Provide the [x, y] coordinate of the cell's center where the given text is located.  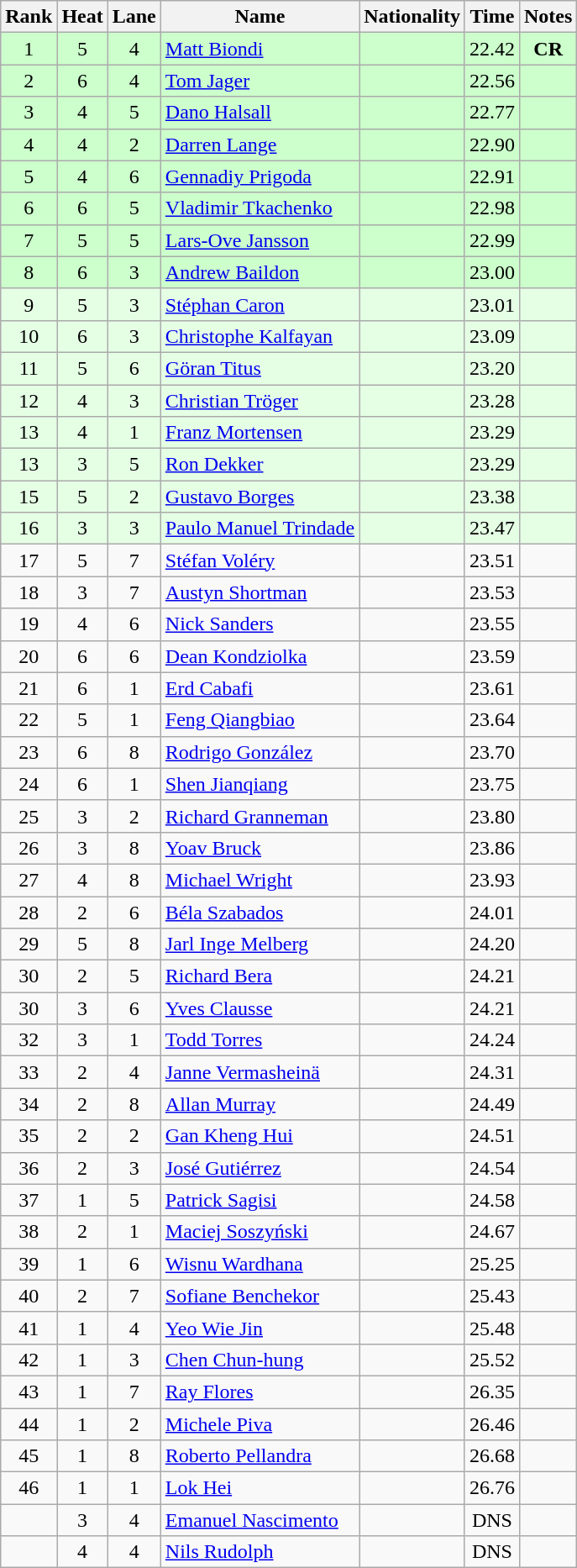
23.28 [492, 401]
25 [29, 816]
34 [29, 1104]
Notes [548, 17]
Erd Cabafi [260, 688]
Stéfan Voléry [260, 560]
Lars-Ove Jansson [260, 240]
26 [29, 848]
Paulo Manuel Trindade [260, 529]
Chen Chun-hung [260, 1360]
José Gutiérrez [260, 1168]
18 [29, 592]
Lane [134, 17]
24.67 [492, 1232]
Gustavo Borges [260, 497]
24.49 [492, 1104]
Michele Piva [260, 1424]
11 [29, 368]
Richard Bera [260, 976]
23.70 [492, 752]
Heat [82, 17]
25.48 [492, 1328]
Rodrigo González [260, 752]
Janne Vermasheinä [260, 1072]
Nick Sanders [260, 624]
45 [29, 1456]
Allan Murray [260, 1104]
23 [29, 752]
23.38 [492, 497]
Dano Halsall [260, 113]
44 [29, 1424]
24.24 [492, 1040]
36 [29, 1168]
23.64 [492, 720]
Yeo Wie Jin [260, 1328]
38 [29, 1232]
Rank [29, 17]
24.20 [492, 944]
Todd Torres [260, 1040]
22.90 [492, 145]
Feng Qiangbiao [260, 720]
17 [29, 560]
22.98 [492, 208]
23.80 [492, 816]
Matt Biondi [260, 49]
25.25 [492, 1264]
23.09 [492, 336]
Dean Kondziolka [260, 656]
Shen Jianqiang [260, 784]
CR [548, 49]
Emanuel Nascimento [260, 1520]
Tom Jager [260, 81]
Name [260, 17]
22.91 [492, 176]
Yoav Bruck [260, 848]
42 [29, 1360]
33 [29, 1072]
15 [29, 497]
Franz Mortensen [260, 433]
Gan Kheng Hui [260, 1136]
20 [29, 656]
28 [29, 912]
24 [29, 784]
Jarl Inge Melberg [260, 944]
22.77 [492, 113]
23.75 [492, 784]
40 [29, 1296]
46 [29, 1488]
26.46 [492, 1424]
23.01 [492, 304]
24.54 [492, 1168]
Roberto Pellandra [260, 1456]
23.61 [492, 688]
26.76 [492, 1488]
Ray Flores [260, 1392]
Ron Dekker [260, 465]
Yves Clausse [260, 1008]
Maciej Soszyński [260, 1232]
23.00 [492, 272]
19 [29, 624]
23.93 [492, 880]
37 [29, 1200]
23.86 [492, 848]
23.55 [492, 624]
Vladimir Tkachenko [260, 208]
26.35 [492, 1392]
24.31 [492, 1072]
23.51 [492, 560]
24.01 [492, 912]
Béla Szabados [260, 912]
22.99 [492, 240]
22 [29, 720]
22.56 [492, 81]
35 [29, 1136]
23.20 [492, 368]
10 [29, 336]
Sofiane Benchekor [260, 1296]
Lok Hei [260, 1488]
16 [29, 529]
Gennadiy Prigoda [260, 176]
Patrick Sagisi [260, 1200]
26.68 [492, 1456]
23.53 [492, 592]
32 [29, 1040]
41 [29, 1328]
23.59 [492, 656]
Andrew Baildon [260, 272]
27 [29, 880]
29 [29, 944]
Darren Lange [260, 145]
Nils Rudolph [260, 1552]
24.51 [492, 1136]
24.58 [492, 1200]
Wisnu Wardhana [260, 1264]
Göran Titus [260, 368]
25.52 [492, 1360]
Richard Granneman [260, 816]
Nationality [412, 17]
21 [29, 688]
Christian Tröger [260, 401]
9 [29, 304]
12 [29, 401]
Christophe Kalfayan [260, 336]
23.47 [492, 529]
43 [29, 1392]
Michael Wright [260, 880]
Austyn Shortman [260, 592]
39 [29, 1264]
25.43 [492, 1296]
22.42 [492, 49]
Stéphan Caron [260, 304]
Time [492, 17]
